Pinpoint the cell where the given text exists, returning its (X, Y) midpoint coordinate. 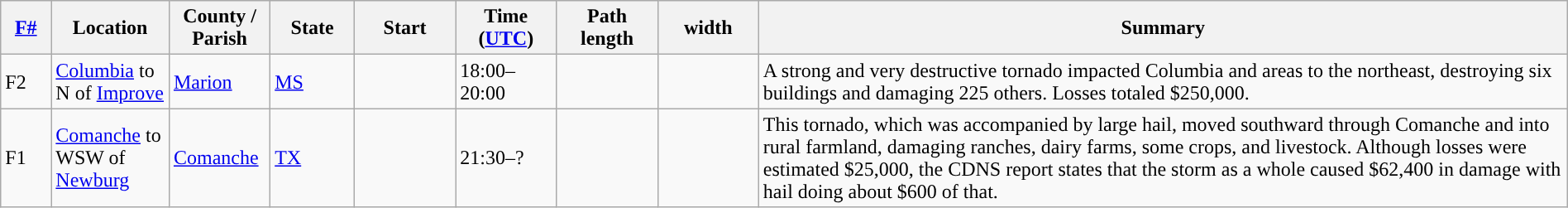
Location (111, 28)
width (708, 28)
Columbia to N of Improve (111, 81)
Time (UTC) (506, 28)
State (313, 28)
MS (313, 81)
Marion (219, 81)
Start (405, 28)
F2 (26, 81)
Comanche to WSW of Newburg (111, 157)
18:00–20:00 (506, 81)
21:30–? (506, 157)
TX (313, 157)
Comanche (219, 157)
Path length (607, 28)
Summary (1163, 28)
F1 (26, 157)
County / Parish (219, 28)
F# (26, 28)
